Search for the cell housing the specified text and yield its (x, y) center coordinate. 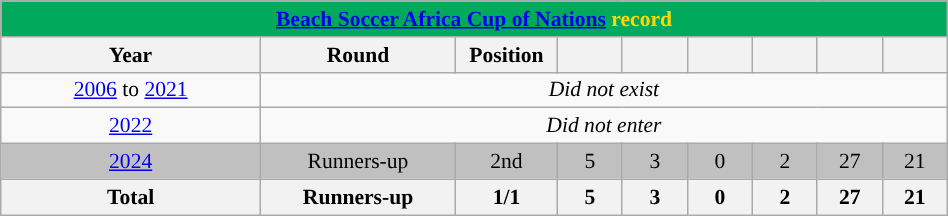
Total (131, 197)
2006 to 2021 (131, 90)
Did not exist (604, 90)
2022 (131, 126)
1/1 (506, 197)
2024 (131, 162)
Beach Soccer Africa Cup of Nations record (474, 19)
Did not enter (604, 126)
Year (131, 55)
Position (506, 55)
2nd (506, 162)
Round (358, 55)
